From the cell containing the given text, extract its center point as (x, y) coordinate. 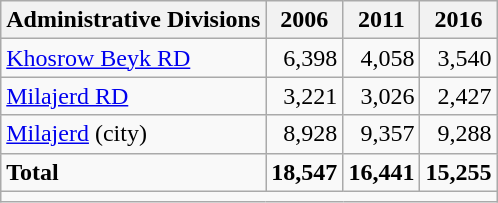
2,427 (458, 96)
6,398 (304, 58)
Milajerd RD (134, 96)
16,441 (382, 172)
Milajerd (city) (134, 134)
3,026 (382, 96)
2006 (304, 20)
2016 (458, 20)
Khosrow Beyk RD (134, 58)
18,547 (304, 172)
Administrative Divisions (134, 20)
8,928 (304, 134)
2011 (382, 20)
3,221 (304, 96)
3,540 (458, 58)
Total (134, 172)
4,058 (382, 58)
15,255 (458, 172)
9,288 (458, 134)
9,357 (382, 134)
